Detect which cell encompasses the target text, then output its (X, Y) center coordinate. 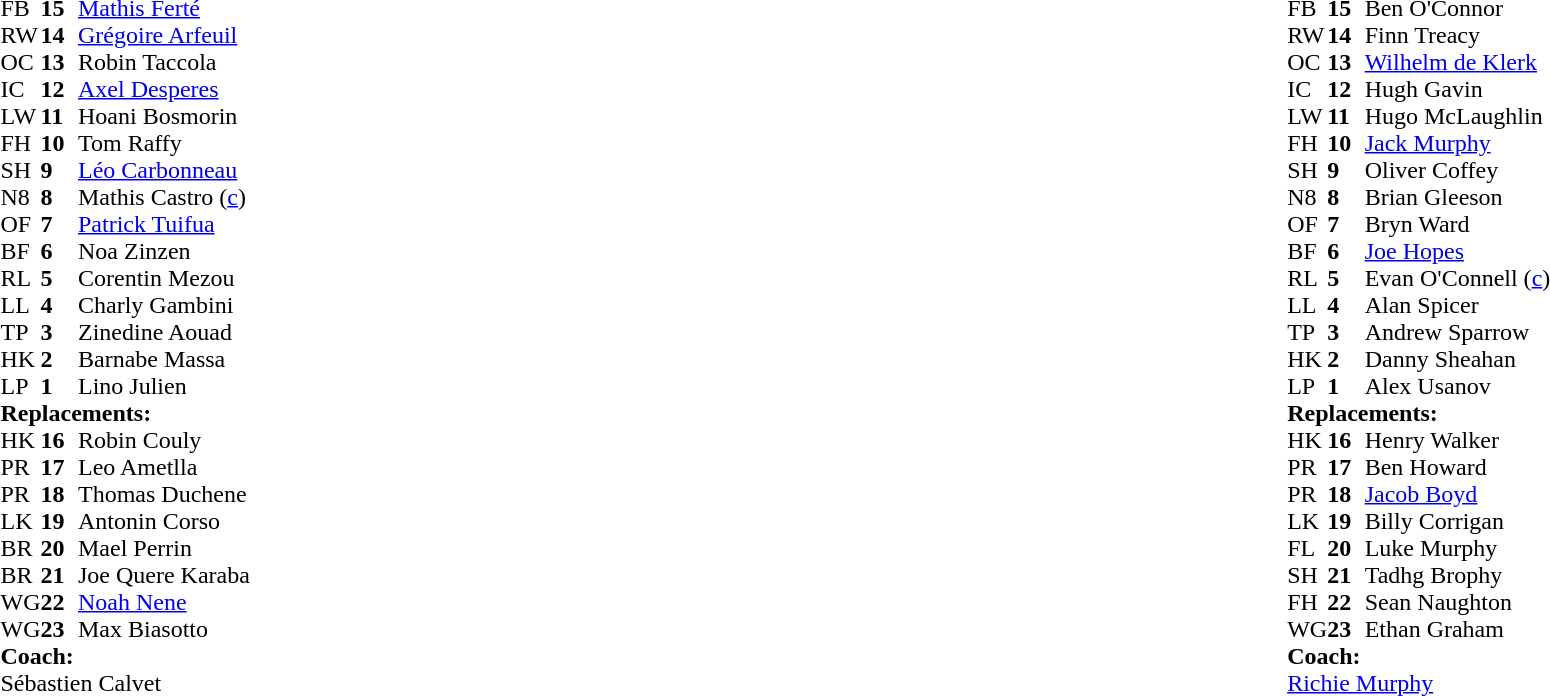
Leo Ametlla (164, 468)
Robin Taccola (164, 62)
Lino Julien (164, 386)
Charly Gambini (164, 306)
Corentin Mezou (164, 278)
Max Biasotto (164, 630)
Thomas Duchene (164, 494)
Tom Raffy (164, 144)
Barnabe Massa (164, 360)
FL (1307, 548)
Noah Nene (164, 602)
Joe Quere Karaba (164, 576)
Mael Perrin (164, 548)
Léo Carbonneau (164, 170)
Grégoire Arfeuil (164, 36)
Antonin Corso (164, 522)
Noa Zinzen (164, 252)
Mathis Castro (c) (164, 198)
Axel Desperes (164, 90)
Robin Couly (164, 440)
Patrick Tuifua (164, 224)
Hoani Bosmorin (164, 116)
Zinedine Aouad (164, 332)
